From the cell containing the given text, extract its center point as [x, y] coordinate. 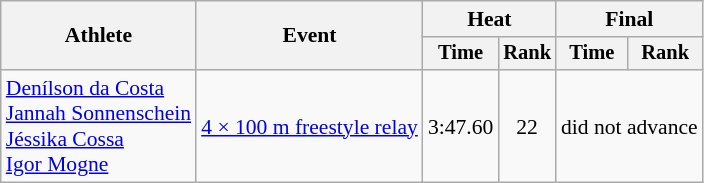
Final [630, 19]
did not advance [630, 126]
Denílson da CostaJannah SonnenscheinJéssika CossaIgor Mogne [98, 126]
22 [527, 126]
Heat [490, 19]
Event [310, 36]
4 × 100 m freestyle relay [310, 126]
3:47.60 [460, 126]
Athlete [98, 36]
